Find where the given text appears and provide that cell's center as [X, Y] coordinate. 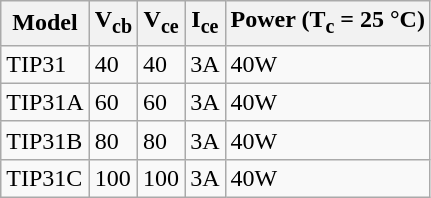
Vcb [113, 23]
Ice [205, 23]
TIP31C [45, 178]
Vce [162, 23]
Power (Tc = 25 °C) [328, 23]
TIP31 [45, 64]
TIP31B [45, 140]
TIP31A [45, 102]
Model [45, 23]
